Determine the [X, Y] coordinate at the center of the cell enclosing the given text.  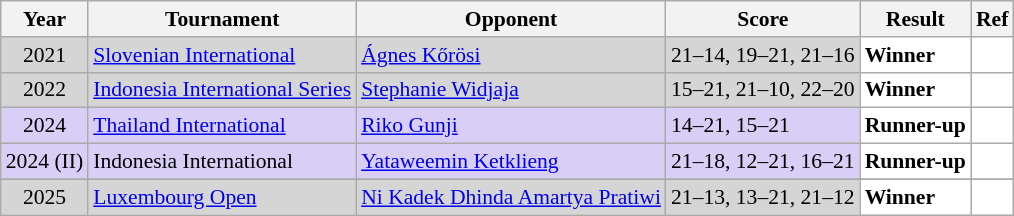
Ref [992, 19]
Opponent [511, 19]
2024 (II) [44, 162]
Riko Gunji [511, 126]
Indonesia International [222, 162]
Slovenian International [222, 55]
Thailand International [222, 126]
Ni Kadek Dhinda Amartya Pratiwi [511, 197]
Score [763, 19]
2024 [44, 126]
Year [44, 19]
21–14, 19–21, 21–16 [763, 55]
Tournament [222, 19]
21–18, 12–21, 16–21 [763, 162]
Indonesia International Series [222, 90]
21–13, 13–21, 21–12 [763, 197]
Yataweemin Ketklieng [511, 162]
15–21, 21–10, 22–20 [763, 90]
Luxembourg Open [222, 197]
2025 [44, 197]
2022 [44, 90]
2021 [44, 55]
14–21, 15–21 [763, 126]
Ágnes Kőrösi [511, 55]
Result [916, 19]
Stephanie Widjaja [511, 90]
